Locate the cell with the specified text and output its [x, y] center coordinate. 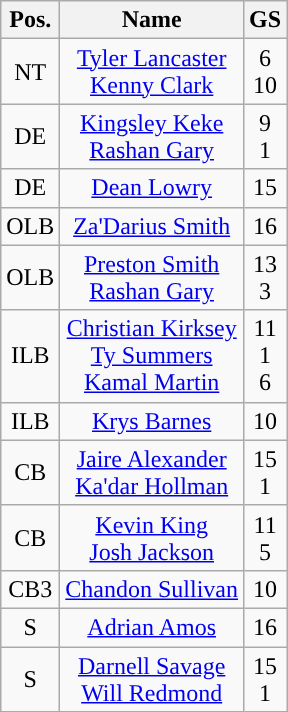
Dean Lowry [152, 188]
Chandon Sullivan [152, 589]
Preston SmithRashan Gary [152, 278]
610 [266, 72]
91 [266, 136]
NT [30, 72]
15 [266, 188]
133 [266, 278]
Pos. [30, 20]
1116 [266, 356]
Krys Barnes [152, 421]
Christian KirkseyTy SummersKamal Martin [152, 356]
Kingsley KekeRashan Gary [152, 136]
Kevin KingJosh Jackson [152, 538]
115 [266, 538]
GS [266, 20]
Jaire AlexanderKa'dar Hollman [152, 472]
Name [152, 20]
Adrian Amos [152, 627]
Za'Darius Smith [152, 226]
Darnell SavageWill Redmond [152, 678]
Tyler LancasterKenny Clark [152, 72]
CB3 [30, 589]
